Extract the (x, y) coordinate from the center of the cell holding the provided text.  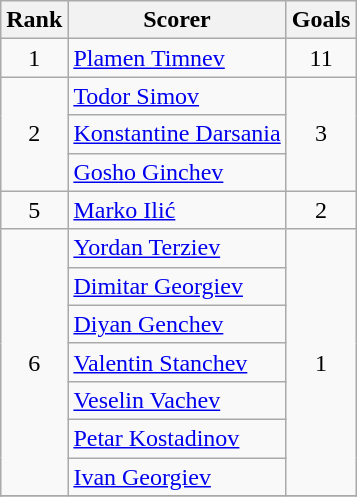
Yordan Terziev (177, 248)
Rank (34, 20)
Todor Simov (177, 96)
Ivan Georgiev (177, 477)
11 (321, 58)
Goals (321, 20)
Veselin Vachev (177, 400)
Konstantine Darsania (177, 134)
6 (34, 362)
Diyan Genchev (177, 324)
Marko Ilić (177, 210)
Dimitar Georgiev (177, 286)
Valentin Stanchev (177, 362)
Petar Kostadinov (177, 438)
Scorer (177, 20)
Plamen Timnev (177, 58)
3 (321, 134)
Gosho Ginchev (177, 172)
5 (34, 210)
